Determine the [x, y] coordinate at the center of the cell enclosing the given text.  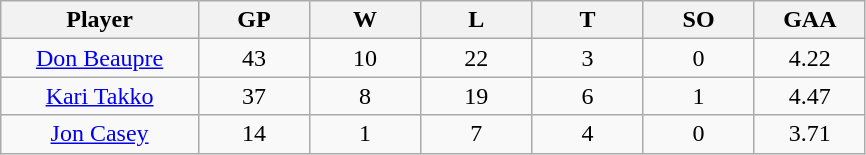
10 [366, 58]
3.71 [810, 134]
37 [254, 96]
Don Beaupre [100, 58]
W [366, 20]
SO [698, 20]
Player [100, 20]
Kari Takko [100, 96]
L [476, 20]
Jon Casey [100, 134]
43 [254, 58]
4 [588, 134]
8 [366, 96]
T [588, 20]
6 [588, 96]
14 [254, 134]
7 [476, 134]
19 [476, 96]
4.22 [810, 58]
3 [588, 58]
22 [476, 58]
GP [254, 20]
GAA [810, 20]
4.47 [810, 96]
